Pinpoint the cell where the given text exists, returning its (X, Y) midpoint coordinate. 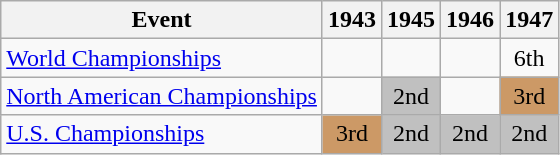
U.S. Championships (162, 134)
North American Championships (162, 96)
1945 (412, 20)
1943 (352, 20)
6th (530, 58)
1946 (470, 20)
1947 (530, 20)
World Championships (162, 58)
Event (162, 20)
